Identify which cell holds the provided text, then report its [X, Y] central coordinate. 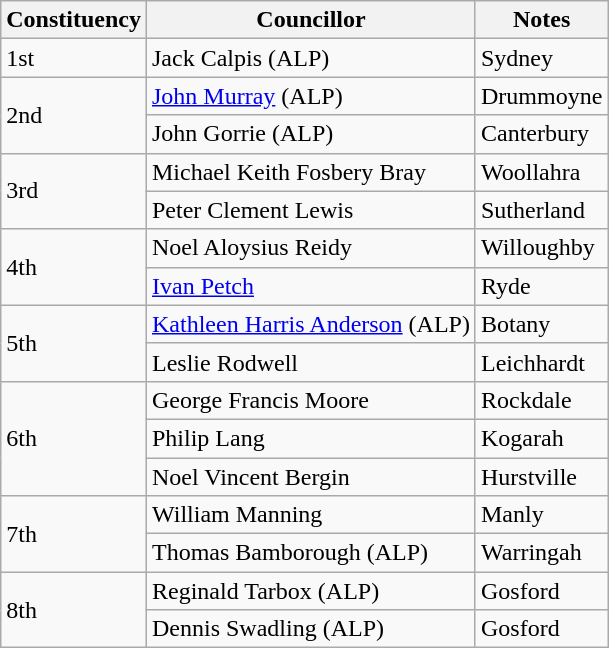
Jack Calpis (ALP) [310, 58]
Leslie Rodwell [310, 362]
7th [74, 534]
4th [74, 267]
Leichhardt [541, 362]
Reginald Tarbox (ALP) [310, 591]
William Manning [310, 515]
Kathleen Harris Anderson (ALP) [310, 324]
Constituency [74, 20]
Dennis Swadling (ALP) [310, 629]
John Gorrie (ALP) [310, 134]
Sutherland [541, 210]
Michael Keith Fosbery Bray [310, 172]
Noel Aloysius Reidy [310, 248]
Noel Vincent Bergin [310, 477]
Sydney [541, 58]
Peter Clement Lewis [310, 210]
3rd [74, 191]
Botany [541, 324]
Thomas Bamborough (ALP) [310, 553]
8th [74, 610]
Notes [541, 20]
2nd [74, 115]
Willoughby [541, 248]
Philip Lang [310, 438]
George Francis Moore [310, 400]
Canterbury [541, 134]
6th [74, 438]
Warringah [541, 553]
Councillor [310, 20]
Kogarah [541, 438]
John Murray (ALP) [310, 96]
5th [74, 343]
Woollahra [541, 172]
Hurstville [541, 477]
1st [74, 58]
Drummoyne [541, 96]
Manly [541, 515]
Rockdale [541, 400]
Ivan Petch [310, 286]
Ryde [541, 286]
